Provide the (X, Y) coordinate of the cell's center where the given text is located.  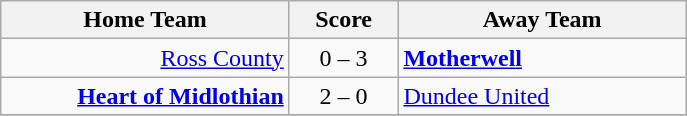
Ross County (146, 58)
Heart of Midlothian (146, 96)
2 – 0 (344, 96)
0 – 3 (344, 58)
Away Team (542, 20)
Dundee United (542, 96)
Motherwell (542, 58)
Score (344, 20)
Home Team (146, 20)
